Output the (x, y) coordinate of the center of the cell containing the given text.  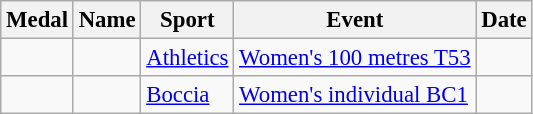
Event (355, 20)
Women's 100 metres T53 (355, 58)
Boccia (188, 95)
Women's individual BC1 (355, 95)
Medal (38, 20)
Sport (188, 20)
Name (107, 20)
Athletics (188, 58)
Date (504, 20)
